Output the [X, Y] coordinate of the center of the cell containing the given text.  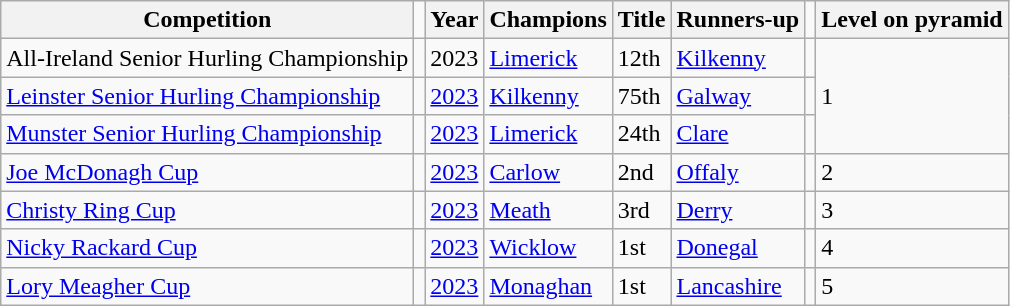
Christy Ring Cup [208, 210]
24th [642, 134]
12th [642, 58]
Joe McDonagh Cup [208, 172]
Carlow [548, 172]
Meath [548, 210]
Lancashire [738, 286]
Lory Meagher Cup [208, 286]
5 [912, 286]
Runners-up [738, 20]
1 [912, 96]
3 [912, 210]
Offaly [738, 172]
Donegal [738, 248]
Year [454, 20]
Wicklow [548, 248]
2nd [642, 172]
Nicky Rackard Cup [208, 248]
Galway [738, 96]
All-Ireland Senior Hurling Championship [208, 58]
Monaghan [548, 286]
Leinster Senior Hurling Championship [208, 96]
Munster Senior Hurling Championship [208, 134]
Title [642, 20]
Competition [208, 20]
Level on pyramid [912, 20]
3rd [642, 210]
Clare [738, 134]
2 [912, 172]
75th [642, 96]
Champions [548, 20]
4 [912, 248]
Derry [738, 210]
